For the text-containing cell, return its midpoint in [X, Y] coordinate format. 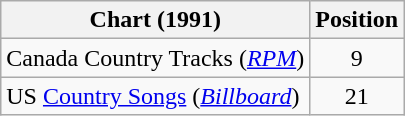
US Country Songs (Billboard) [156, 96]
Canada Country Tracks (RPM) [156, 58]
Chart (1991) [156, 20]
9 [357, 58]
21 [357, 96]
Position [357, 20]
